Determine the (X, Y) coordinate at the center of the cell enclosing the given text.  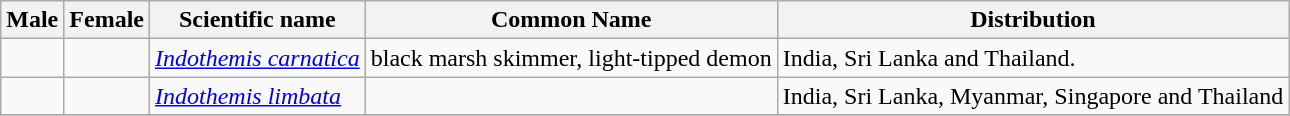
Female (107, 20)
Scientific name (257, 20)
Common Name (571, 20)
India, Sri Lanka and Thailand. (1033, 58)
black marsh skimmer, light-tipped demon (571, 58)
Distribution (1033, 20)
Male (32, 20)
India, Sri Lanka, Myanmar, Singapore and Thailand (1033, 96)
Indothemis limbata (257, 96)
Indothemis carnatica (257, 58)
